Identify which cell holds the provided text, then report its [x, y] central coordinate. 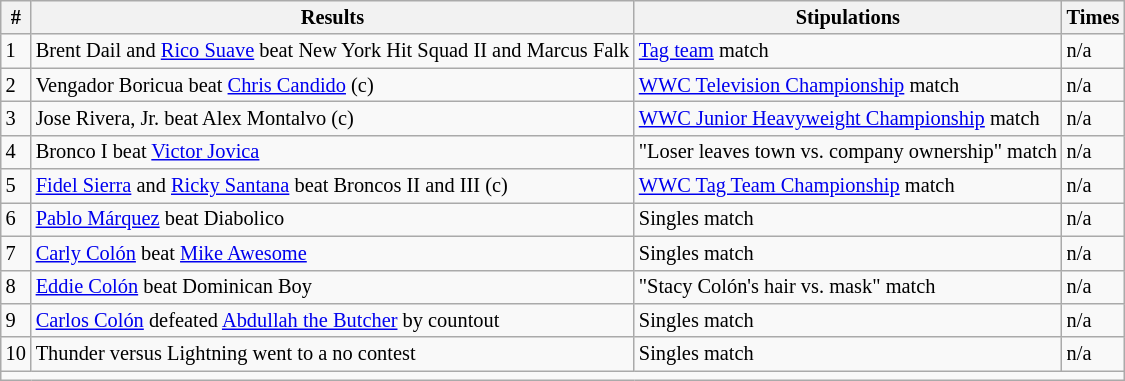
WWC Junior Heavyweight Championship match [848, 118]
Vengador Boricua beat Chris Candido (c) [332, 85]
WWC Tag Team Championship match [848, 186]
Bronco I beat Victor Jovica [332, 152]
1 [16, 51]
8 [16, 287]
5 [16, 186]
2 [16, 85]
WWC Television Championship match [848, 85]
Thunder versus Lightning went to a no contest [332, 354]
Brent Dail and Rico Suave beat New York Hit Squad II and Marcus Falk [332, 51]
3 [16, 118]
# [16, 17]
"Loser leaves town vs. company ownership" match [848, 152]
7 [16, 253]
Jose Rivera, Jr. beat Alex Montalvo (c) [332, 118]
"Stacy Colón's hair vs. mask" match [848, 287]
Stipulations [848, 17]
Carlos Colón defeated Abdullah the Butcher by countout [332, 320]
Results [332, 17]
10 [16, 354]
Times [1094, 17]
Carly Colón beat Mike Awesome [332, 253]
Pablo Márquez beat Diabolico [332, 219]
4 [16, 152]
Eddie Colón beat Dominican Boy [332, 287]
9 [16, 320]
6 [16, 219]
Tag team match [848, 51]
Fidel Sierra and Ricky Santana beat Broncos II and III (c) [332, 186]
